Return the [x, y] coordinate for the center point of the cell that contains the specified text.  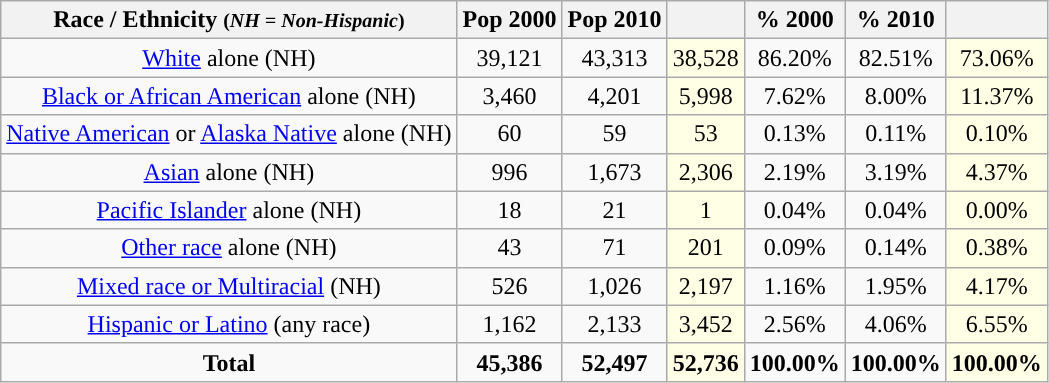
Native American or Alaska Native alone (NH) [229, 134]
0.38% [996, 248]
0.00% [996, 210]
2.56% [794, 324]
73.06% [996, 58]
Race / Ethnicity (NH = Non-Hispanic) [229, 20]
0.14% [896, 248]
3,460 [510, 96]
4.06% [896, 324]
% 2010 [896, 20]
59 [614, 134]
39,121 [510, 58]
1,026 [614, 286]
Asian alone (NH) [229, 172]
Pacific Islander alone (NH) [229, 210]
0.09% [794, 248]
1 [706, 210]
45,386 [510, 362]
52,497 [614, 362]
3,452 [706, 324]
Mixed race or Multiracial (NH) [229, 286]
201 [706, 248]
3.19% [896, 172]
71 [614, 248]
82.51% [896, 58]
1,673 [614, 172]
2,133 [614, 324]
53 [706, 134]
1,162 [510, 324]
52,736 [706, 362]
11.37% [996, 96]
0.10% [996, 134]
4,201 [614, 96]
38,528 [706, 58]
0.11% [896, 134]
0.13% [794, 134]
% 2000 [794, 20]
Pop 2000 [510, 20]
996 [510, 172]
18 [510, 210]
86.20% [794, 58]
21 [614, 210]
Other race alone (NH) [229, 248]
1.16% [794, 286]
2,197 [706, 286]
43,313 [614, 58]
6.55% [996, 324]
1.95% [896, 286]
60 [510, 134]
Hispanic or Latino (any race) [229, 324]
8.00% [896, 96]
7.62% [794, 96]
2,306 [706, 172]
526 [510, 286]
4.37% [996, 172]
5,998 [706, 96]
Total [229, 362]
4.17% [996, 286]
2.19% [794, 172]
White alone (NH) [229, 58]
Pop 2010 [614, 20]
Black or African American alone (NH) [229, 96]
43 [510, 248]
